From the cell containing the given text, extract its center point as [X, Y] coordinate. 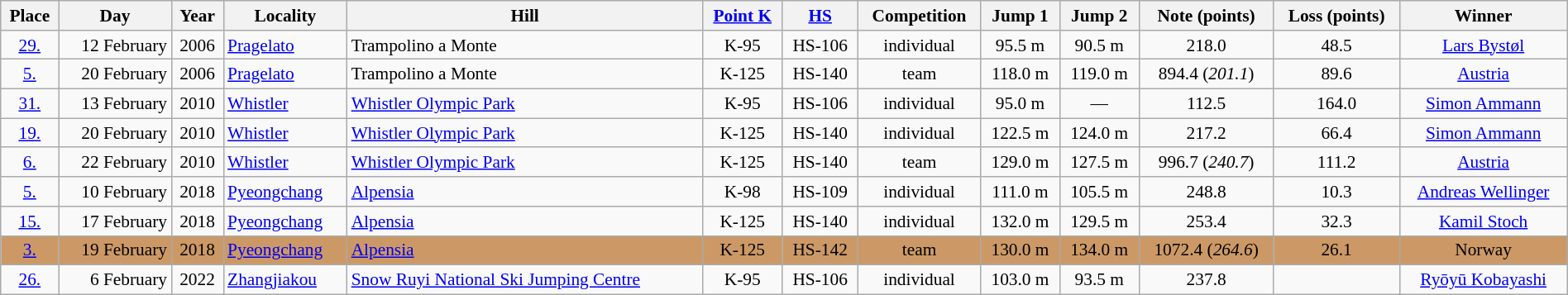
48.5 [1336, 45]
164.0 [1336, 104]
26.1 [1336, 250]
Andreas Wellinger [1484, 192]
129.0 m [1021, 163]
119.0 m [1099, 74]
22 February [115, 163]
Jump 1 [1021, 16]
996.7 (240.7) [1206, 163]
Year [197, 16]
Day [115, 16]
19 February [115, 250]
129.5 m [1099, 221]
19. [30, 133]
Ryōyū Kobayashi [1484, 280]
Lars Bystøl [1484, 45]
10.3 [1336, 192]
Hill [525, 16]
253.4 [1206, 221]
89.6 [1336, 74]
105.5 m [1099, 192]
93.5 m [1099, 280]
6. [30, 163]
Zhangjiakou [285, 280]
HS-109 [820, 192]
Loss (points) [1336, 16]
32.3 [1336, 221]
248.8 [1206, 192]
118.0 m [1021, 74]
111.2 [1336, 163]
894.4 (201.1) [1206, 74]
Point K [743, 16]
66.4 [1336, 133]
10 February [115, 192]
K-98 [743, 192]
Norway [1484, 250]
31. [30, 104]
127.5 m [1099, 163]
Note (points) [1206, 16]
95.0 m [1021, 104]
29. [30, 45]
237.8 [1206, 280]
130.0 m [1021, 250]
HS [820, 16]
— [1099, 104]
3. [30, 250]
Jump 2 [1099, 16]
Kamil Stoch [1484, 221]
15. [30, 221]
Locality [285, 16]
1072.4 (264.6) [1206, 250]
132.0 m [1021, 221]
Place [30, 16]
218.0 [1206, 45]
HS-142 [820, 250]
2022 [197, 280]
217.2 [1206, 133]
124.0 m [1099, 133]
111.0 m [1021, 192]
13 February [115, 104]
6 February [115, 280]
17 February [115, 221]
103.0 m [1021, 280]
12 February [115, 45]
Competition [919, 16]
90.5 m [1099, 45]
26. [30, 280]
Snow Ruyi National Ski Jumping Centre [525, 280]
Winner [1484, 16]
134.0 m [1099, 250]
112.5 [1206, 104]
95.5 m [1021, 45]
122.5 m [1021, 133]
